Capture the cell that displays the provided text and extract its (x, y) central coordinate. 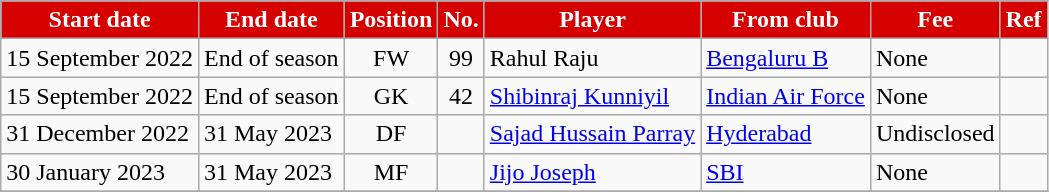
MF (391, 172)
42 (461, 96)
Position (391, 20)
Rahul Raju (592, 58)
30 January 2023 (100, 172)
From club (786, 20)
Hyderabad (786, 134)
99 (461, 58)
Sajad Hussain Parray (592, 134)
DF (391, 134)
End date (271, 20)
31 December 2022 (100, 134)
GK (391, 96)
SBI (786, 172)
No. (461, 20)
FW (391, 58)
Player (592, 20)
Shibinraj Kunniyil (592, 96)
Bengaluru B (786, 58)
Undisclosed (935, 134)
Indian Air Force (786, 96)
Jijo Joseph (592, 172)
Start date (100, 20)
Fee (935, 20)
Ref (1024, 20)
